From the cell containing the given text, extract its center point as (x, y) coordinate. 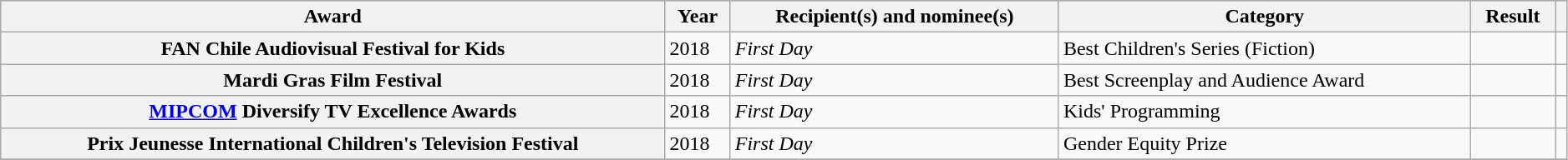
Prix Jeunesse International Children's Television Festival (332, 143)
Mardi Gras Film Festival (332, 80)
MIPCOM Diversify TV Excellence Awards (332, 112)
Best Children's Series (Fiction) (1265, 48)
Recipient(s) and nominee(s) (894, 17)
Category (1265, 17)
Best Screenplay and Audience Award (1265, 80)
Award (332, 17)
Year (698, 17)
Gender Equity Prize (1265, 143)
FAN Chile Audiovisual Festival for Kids (332, 48)
Result (1512, 17)
Kids' Programming (1265, 112)
